Return the (x, y) coordinate for the center point of the cell that contains the specified text.  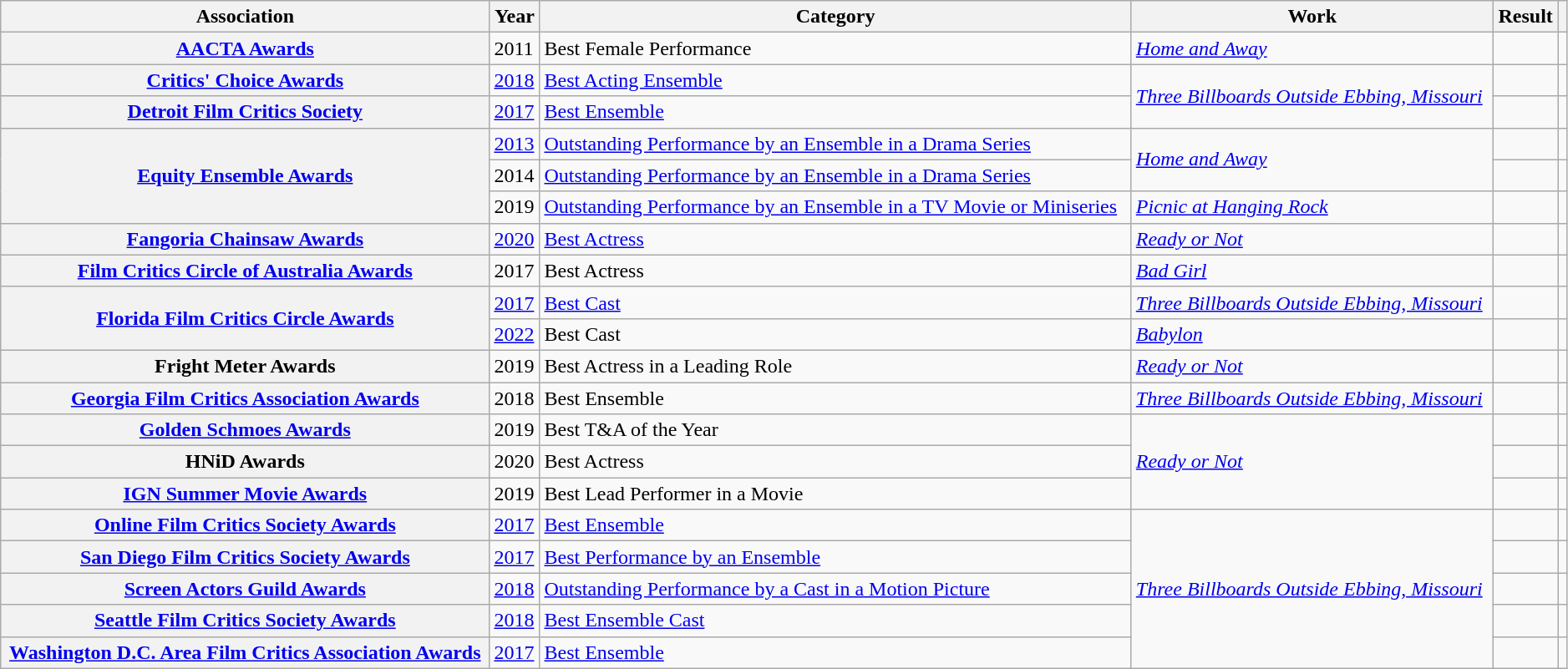
Fangoria Chainsaw Awards (246, 239)
IGN Summer Movie Awards (246, 494)
Seattle Film Critics Society Awards (246, 621)
HNiD Awards (246, 462)
Year (515, 17)
Screen Actors Guild Awards (246, 589)
Washington D.C. Area Film Critics Association Awards (246, 652)
Best Performance by an Ensemble (835, 557)
Best T&A of the Year (835, 430)
Film Critics Circle of Australia Awards (246, 271)
2022 (515, 334)
Bad Girl (1312, 271)
San Diego Film Critics Society Awards (246, 557)
Outstanding Performance by an Ensemble in a TV Movie or Miniseries (835, 207)
Florida Film Critics Circle Awards (246, 318)
2011 (515, 48)
Work (1312, 17)
Picnic at Hanging Rock (1312, 207)
AACTA Awards (246, 48)
Golden Schmoes Awards (246, 430)
Critics' Choice Awards (246, 80)
2013 (515, 144)
2014 (515, 175)
Equity Ensemble Awards (246, 175)
Result (1525, 17)
Fright Meter Awards (246, 366)
Best Female Performance (835, 48)
Detroit Film Critics Society (246, 112)
Association (246, 17)
Online Film Critics Society Awards (246, 525)
Outstanding Performance by a Cast in a Motion Picture (835, 589)
Best Lead Performer in a Movie (835, 494)
Best Ensemble Cast (835, 621)
Babylon (1312, 334)
Best Acting Ensemble (835, 80)
Best Actress in a Leading Role (835, 366)
Category (835, 17)
Georgia Film Critics Association Awards (246, 398)
